Provide the [X, Y] coordinate of the cell's center where the given text is located.  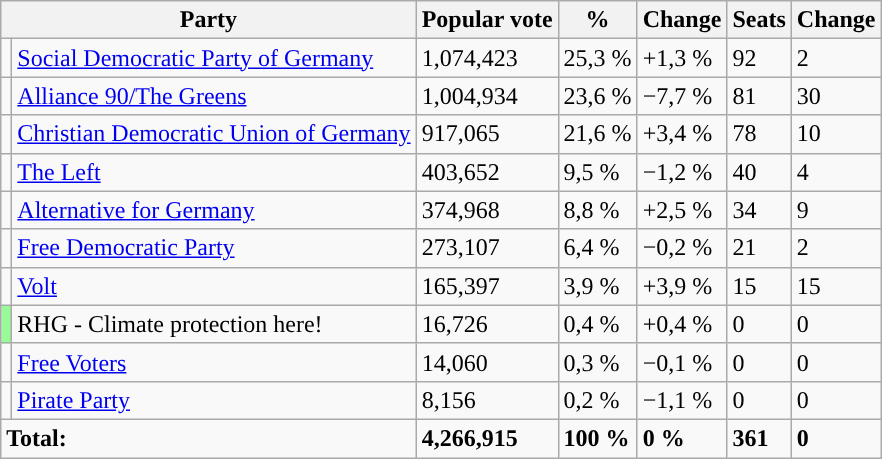
6,4 % [598, 248]
−0,2 % [682, 248]
−0,1 % [682, 362]
3,9 % [598, 286]
9 [836, 210]
−7,7 % [682, 96]
Total: [208, 438]
Popular vote [487, 20]
21,6 % [598, 134]
RHG - Climate protection here! [214, 324]
14,060 [487, 362]
% [598, 20]
92 [759, 58]
10 [836, 134]
25,3 % [598, 58]
1,074,423 [487, 58]
+3,9 % [682, 286]
9,5 % [598, 172]
+2,5 % [682, 210]
917,065 [487, 134]
The Left [214, 172]
Party [208, 20]
Pirate Party [214, 400]
403,652 [487, 172]
−1,2 % [682, 172]
361 [759, 438]
16,726 [487, 324]
0,3 % [598, 362]
34 [759, 210]
Alliance 90/The Greens [214, 96]
4,266,915 [487, 438]
Volt [214, 286]
0,2 % [598, 400]
+0,4 % [682, 324]
+3,4 % [682, 134]
165,397 [487, 286]
40 [759, 172]
0 % [682, 438]
+1,3 % [682, 58]
100 % [598, 438]
Free Democratic Party [214, 248]
23,6 % [598, 96]
1,004,934 [487, 96]
8,156 [487, 400]
81 [759, 96]
−1,1 % [682, 400]
Social Democratic Party of Germany [214, 58]
78 [759, 134]
4 [836, 172]
Christian Democratic Union of Germany [214, 134]
8,8 % [598, 210]
21 [759, 248]
Free Voters [214, 362]
374,968 [487, 210]
273,107 [487, 248]
Seats [759, 20]
Alternative for Germany [214, 210]
30 [836, 96]
0,4 % [598, 324]
